Return the (X, Y) coordinate for the center point of the cell that contains the specified text.  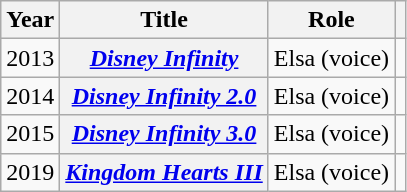
2014 (30, 96)
Role (331, 20)
2015 (30, 134)
Disney Infinity (164, 58)
Kingdom Hearts III (164, 172)
2013 (30, 58)
Disney Infinity 2.0 (164, 96)
Title (164, 20)
Disney Infinity 3.0 (164, 134)
2019 (30, 172)
Year (30, 20)
